Capture the cell that displays the provided text and extract its [X, Y] central coordinate. 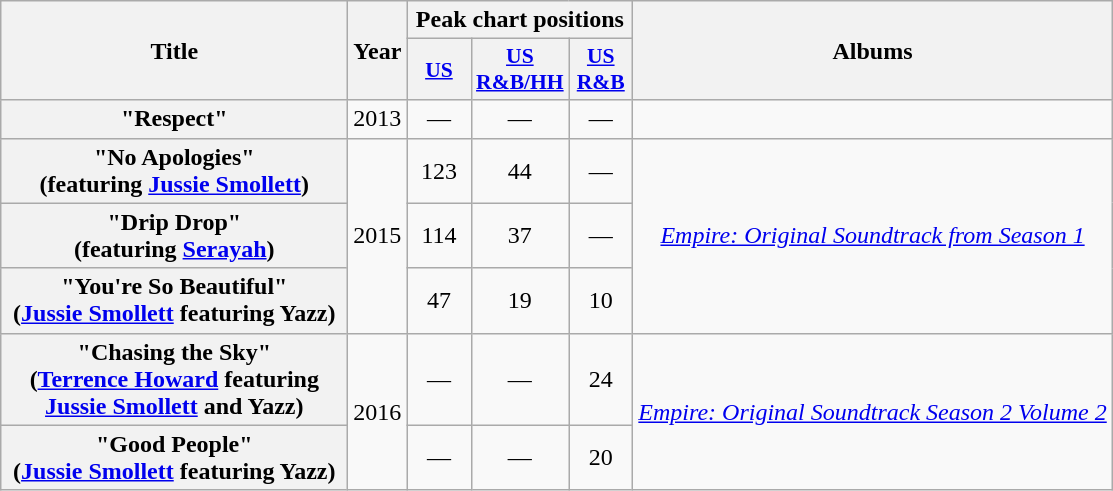
2015 [378, 236]
"Drip Drop"(featuring Serayah) [174, 236]
"Good People"(Jussie Smollett featuring Yazz) [174, 458]
"You're So Beautiful"(Jussie Smollett featuring Yazz) [174, 300]
"Chasing the Sky"(Terrence Howard featuring Jussie Smollett and Yazz) [174, 379]
Empire: Original Soundtrack from Season 1 [872, 236]
20 [601, 458]
"No Apologies"(featuring Jussie Smollett) [174, 170]
Peak chart positions [520, 20]
47 [439, 300]
2016 [378, 412]
114 [439, 236]
19 [520, 300]
123 [439, 170]
37 [520, 236]
24 [601, 379]
USR&B/HH [520, 70]
10 [601, 300]
USR&B [601, 70]
Title [174, 50]
2013 [378, 119]
"Respect" [174, 119]
US [439, 70]
Albums [872, 50]
Empire: Original Soundtrack Season 2 Volume 2 [872, 412]
Year [378, 50]
44 [520, 170]
